Determine the [X, Y] coordinate at the center of the cell enclosing the given text.  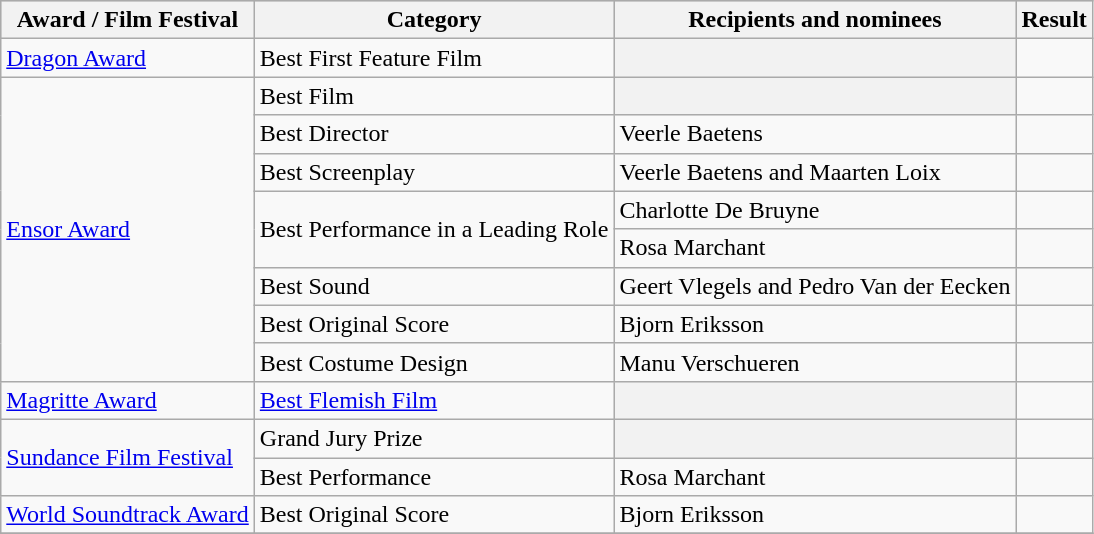
World Soundtrack Award [128, 515]
Category [434, 20]
Result [1054, 20]
Manu Verschueren [815, 362]
Geert Vlegels and Pedro Van der Eecken [815, 286]
Ensor Award [128, 229]
Grand Jury Prize [434, 438]
Best Flemish Film [434, 400]
Recipients and nominees [815, 20]
Best Film [434, 96]
Best Screenplay [434, 172]
Sundance Film Festival [128, 457]
Best Performance in a Leading Role [434, 229]
Dragon Award [128, 58]
Best Performance [434, 477]
Charlotte De Bruyne [815, 210]
Magritte Award [128, 400]
Veerle Baetens [815, 134]
Veerle Baetens and Maarten Loix [815, 172]
Best Director [434, 134]
Award / Film Festival [128, 20]
Best First Feature Film [434, 58]
Best Sound [434, 286]
Best Costume Design [434, 362]
